Output the (x, y) coordinate of the center of the cell containing the given text.  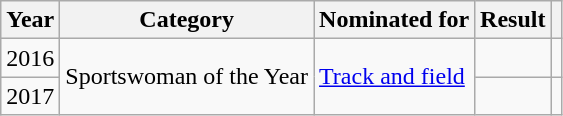
2016 (30, 58)
Sportswoman of the Year (187, 77)
2017 (30, 96)
Track and field (394, 77)
Year (30, 20)
Nominated for (394, 20)
Result (513, 20)
Category (187, 20)
